Pinpoint the cell where the given text exists, returning its [x, y] midpoint coordinate. 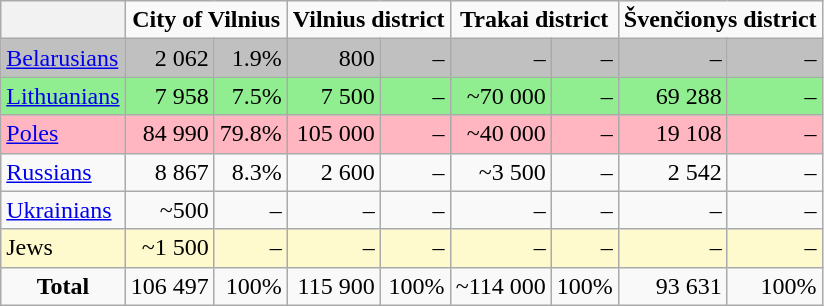
93 631 [672, 286]
Belarusians [63, 58]
Russians [63, 172]
~3 500 [500, 172]
Trakai district [534, 20]
Švenčionys district [720, 20]
8 867 [170, 172]
Ukrainians [63, 210]
~40 000 [500, 134]
2 600 [334, 172]
19 108 [672, 134]
2 062 [170, 58]
~70 000 [500, 96]
7.5% [250, 96]
105 000 [334, 134]
69 288 [672, 96]
800 [334, 58]
106 497 [170, 286]
115 900 [334, 286]
Jews [63, 248]
2 542 [672, 172]
City of Vilnius [206, 20]
Vilnius district [368, 20]
7 500 [334, 96]
79.8% [250, 134]
Total [63, 286]
Lithuanians [63, 96]
1.9% [250, 58]
~500 [170, 210]
Poles [63, 134]
7 958 [170, 96]
84 990 [170, 134]
~1 500 [170, 248]
~114 000 [500, 286]
8.3% [250, 172]
